Return the [x, y] coordinate for the center point of the cell that contains the specified text.  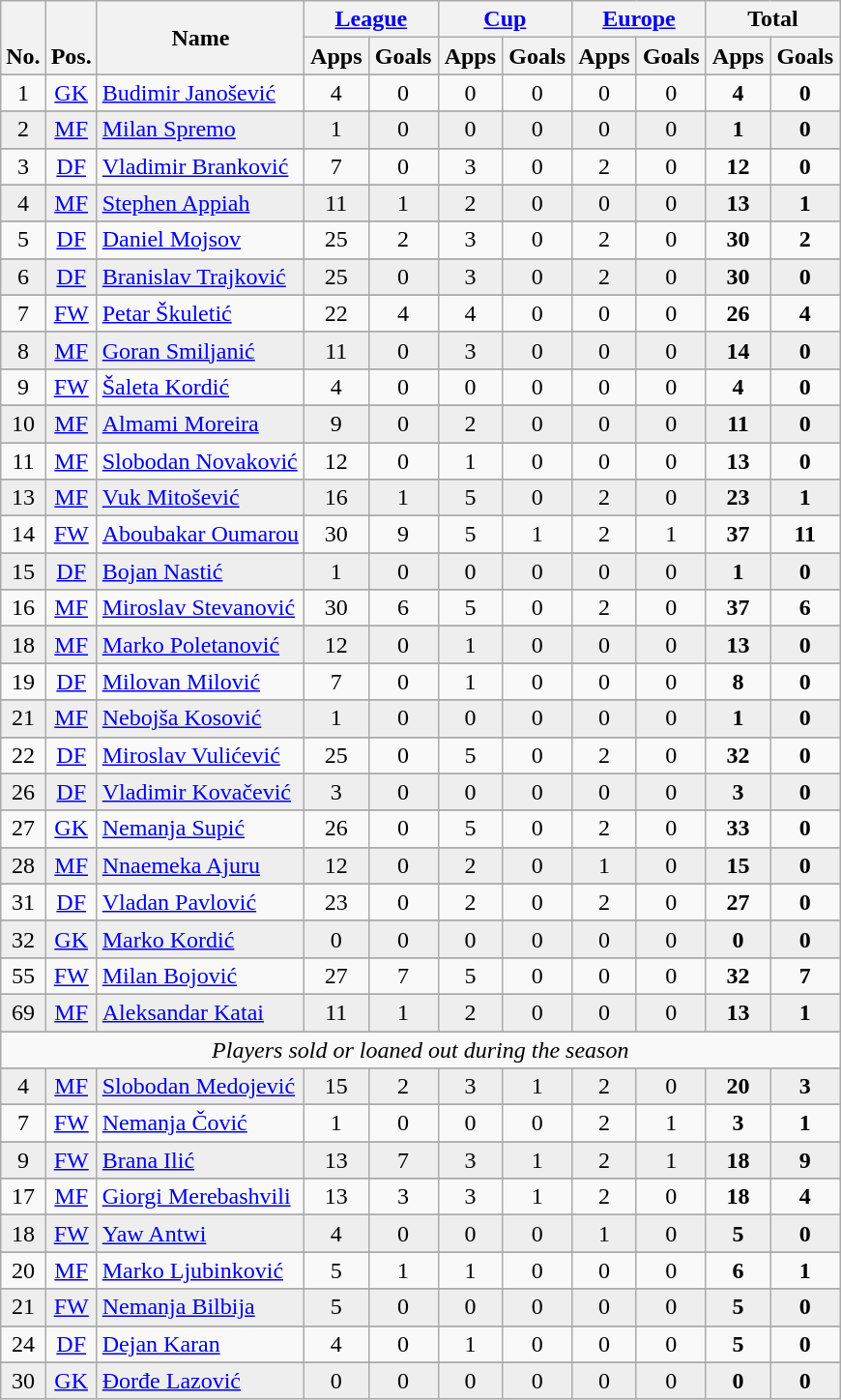
Aleksandar Katai [200, 1012]
Bojan Nastić [200, 571]
Daniel Mojsov [200, 240]
Giorgi Merebashvili [200, 1197]
Nemanja Bilbija [200, 1307]
Milovan Milović [200, 682]
Nebojša Kosović [200, 718]
Brana Ilić [200, 1160]
Marko Poletanović [200, 645]
Europe [640, 19]
Nnaemeka Ajuru [200, 865]
Players sold or loaned out during the season [420, 1049]
Miroslav Vulićević [200, 755]
69 [23, 1012]
33 [739, 829]
Total [773, 19]
Budimir Janošević [200, 93]
Nemanja Čović [200, 1123]
Đorđe Lazović [200, 1381]
Milan Bojović [200, 976]
Name [200, 38]
Almami Moreira [200, 423]
Pos. [72, 38]
Vladimir Kovačević [200, 792]
Slobodan Novaković [200, 461]
Petar Škuletić [200, 313]
League [371, 19]
Marko Ljubinković [200, 1270]
17 [23, 1197]
Yaw Antwi [200, 1234]
31 [23, 902]
No. [23, 38]
Aboubakar Oumarou [200, 535]
Vladimir Branković [200, 166]
24 [23, 1344]
Branislav Trajković [200, 277]
Slobodan Medojević [200, 1087]
Dejan Karan [200, 1344]
55 [23, 976]
Stephen Appiah [200, 203]
Milan Spremo [200, 130]
Cup [505, 19]
Vuk Mitošević [200, 498]
28 [23, 865]
10 [23, 423]
Miroslav Stevanović [200, 608]
Šaleta Kordić [200, 387]
Vladan Pavlović [200, 902]
Marko Kordić [200, 939]
19 [23, 682]
Goran Smiljanić [200, 350]
Nemanja Supić [200, 829]
